Extract the [X, Y] coordinate from the center of the cell holding the provided text.  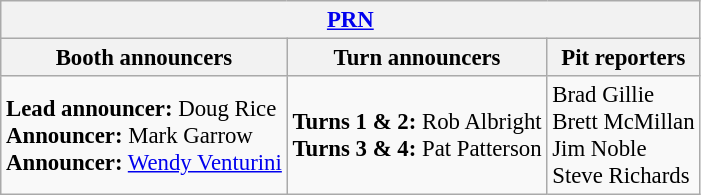
Turns 1 & 2: Rob AlbrightTurns 3 & 4: Pat Patterson [417, 136]
Turn announcers [417, 58]
Lead announcer: Doug RiceAnnouncer: Mark GarrowAnnouncer: Wendy Venturini [144, 136]
Pit reporters [624, 58]
PRN [350, 20]
Brad GillieBrett McMillanJim NobleSteve Richards [624, 136]
Booth announcers [144, 58]
